Pinpoint the cell where the given text exists, returning its (X, Y) midpoint coordinate. 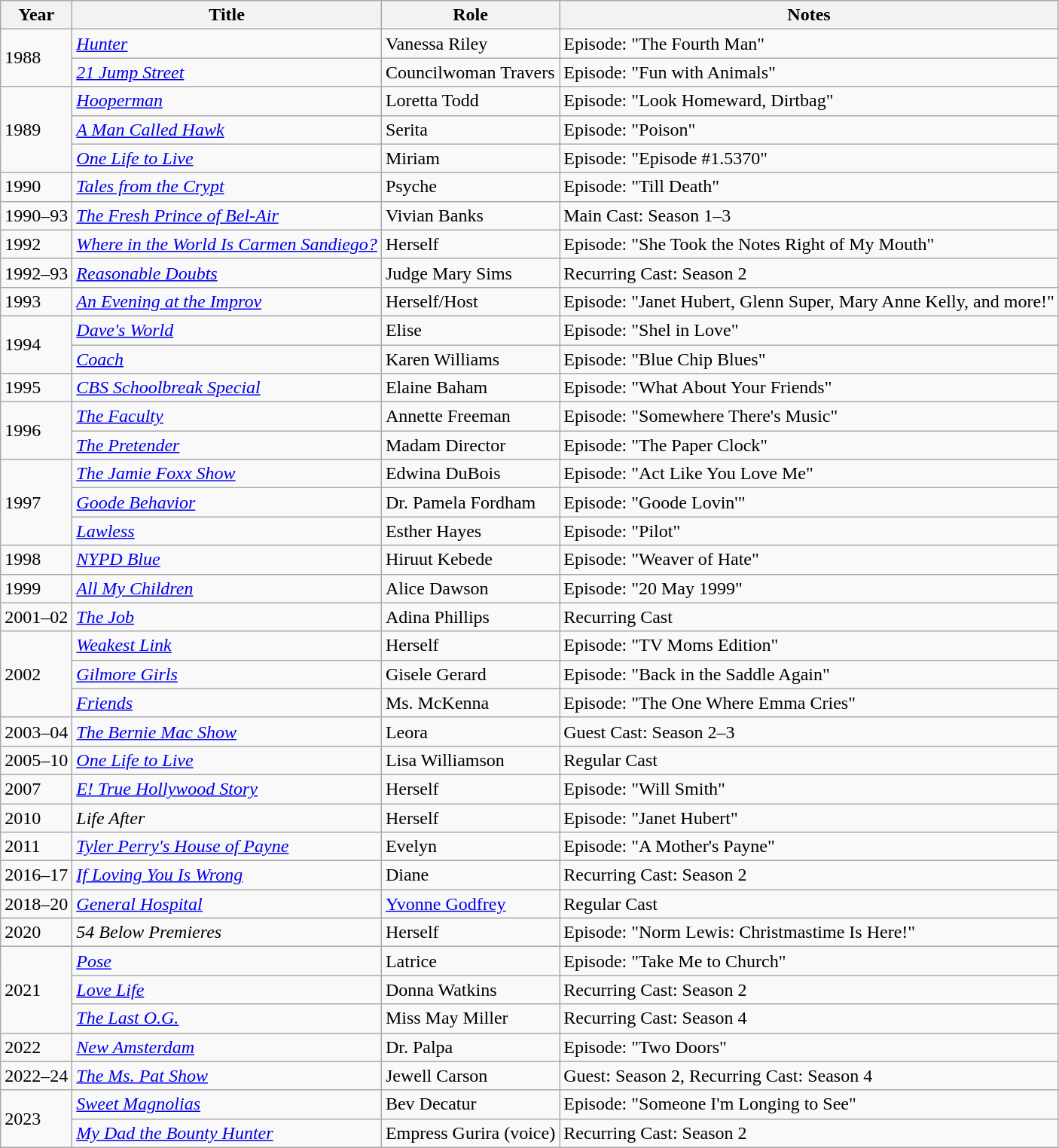
Dr. Pamela Fordham (470, 502)
Donna Watkins (470, 990)
Yvonne Godfrey (470, 904)
Bev Decatur (470, 1104)
2022–24 (36, 1076)
Recurring Cast (809, 617)
Episode: "Blue Chip Blues" (809, 359)
Hooperman (227, 101)
CBS Schoolbreak Special (227, 388)
2007 (36, 789)
Episode: "Goode Lovin'" (809, 502)
Councilwoman Travers (470, 72)
Dr. Palpa (470, 1047)
1994 (36, 344)
Adina Phillips (470, 617)
Edwina DuBois (470, 474)
2022 (36, 1047)
1996 (36, 431)
Miriam (470, 158)
Gilmore Girls (227, 674)
Diane (470, 875)
Episode: "Janet Hubert, Glenn Super, Mary Anne Kelly, and more!" (809, 301)
Weakest Link (227, 646)
Latrice (470, 961)
Episode: "The One Where Emma Cries" (809, 703)
Episode: "Shel in Love" (809, 330)
2016–17 (36, 875)
Episode: "Back in the Saddle Again" (809, 674)
The Fresh Prince of Bel-Air (227, 215)
E! True Hollywood Story (227, 789)
Episode: "Episode #1.5370" (809, 158)
2021 (36, 990)
The Last O.G. (227, 1018)
Episode: "Someone I'm Longing to See" (809, 1104)
Tales from the Crypt (227, 187)
Episode: "Look Homeward, Dirtbag" (809, 101)
Esther Hayes (470, 531)
Elise (470, 330)
1990–93 (36, 215)
Ms. McKenna (470, 703)
1992 (36, 244)
1997 (36, 502)
Episode: "Somewhere There's Music" (809, 417)
Lisa Williamson (470, 760)
Elaine Baham (470, 388)
Gisele Gerard (470, 674)
Year (36, 15)
The Faculty (227, 417)
Life After (227, 817)
The Bernie Mac Show (227, 731)
Episode: "Janet Hubert" (809, 817)
Lawless (227, 531)
Love Life (227, 990)
2011 (36, 847)
1990 (36, 187)
Vanessa Riley (470, 44)
2005–10 (36, 760)
Recurring Cast: Season 4 (809, 1018)
Madam Director (470, 445)
Friends (227, 703)
2023 (36, 1119)
Episode: "Two Doors" (809, 1047)
Hunter (227, 44)
Episode: "What About Your Friends" (809, 388)
Karen Williams (470, 359)
Episode: "20 May 1999" (809, 588)
My Dad the Bounty Hunter (227, 1133)
Episode: "Take Me to Church" (809, 961)
Episode: "The Fourth Man" (809, 44)
Herself/Host (470, 301)
Hiruut Kebede (470, 560)
Episode: "Pilot" (809, 531)
Goode Behavior (227, 502)
1992–93 (36, 273)
Episode: "Norm Lewis: Christmastime Is Here!" (809, 933)
Guest Cast: Season 2–3 (809, 731)
Evelyn (470, 847)
2010 (36, 817)
General Hospital (227, 904)
Episode: "She Took the Notes Right of My Mouth" (809, 244)
Annette Freeman (470, 417)
Vivian Banks (470, 215)
Tyler Perry's House of Payne (227, 847)
Empress Gurira (voice) (470, 1133)
Sweet Magnolias (227, 1104)
Notes (809, 15)
Episode: "Poison" (809, 130)
If Loving You Is Wrong (227, 875)
Psyche (470, 187)
2003–04 (36, 731)
The Pretender (227, 445)
Title (227, 15)
Episode: "Act Like You Love Me" (809, 474)
NYPD Blue (227, 560)
2001–02 (36, 617)
Serita (470, 130)
Main Cast: Season 1–3 (809, 215)
Role (470, 15)
Where in the World Is Carmen Sandiego? (227, 244)
Episode: "Will Smith" (809, 789)
An Evening at the Improv (227, 301)
A Man Called Hawk (227, 130)
Reasonable Doubts (227, 273)
New Amsterdam (227, 1047)
Pose (227, 961)
2020 (36, 933)
54 Below Premieres (227, 933)
Jewell Carson (470, 1076)
All My Children (227, 588)
The Jamie Foxx Show (227, 474)
Alice Dawson (470, 588)
1988 (36, 58)
Guest: Season 2, Recurring Cast: Season 4 (809, 1076)
1995 (36, 388)
1998 (36, 560)
Dave's World (227, 330)
1989 (36, 130)
Episode: "Fun with Animals" (809, 72)
Episode: "A Mother's Payne" (809, 847)
21 Jump Street (227, 72)
Miss May Miller (470, 1018)
1993 (36, 301)
Loretta Todd (470, 101)
Leora (470, 731)
The Ms. Pat Show (227, 1076)
Coach (227, 359)
1999 (36, 588)
Episode: "TV Moms Edition" (809, 646)
2018–20 (36, 904)
2002 (36, 674)
Episode: "Till Death" (809, 187)
Judge Mary Sims (470, 273)
Episode: "Weaver of Hate" (809, 560)
Episode: "The Paper Clock" (809, 445)
The Job (227, 617)
